Pinpoint the cell where the given text exists, returning its [X, Y] midpoint coordinate. 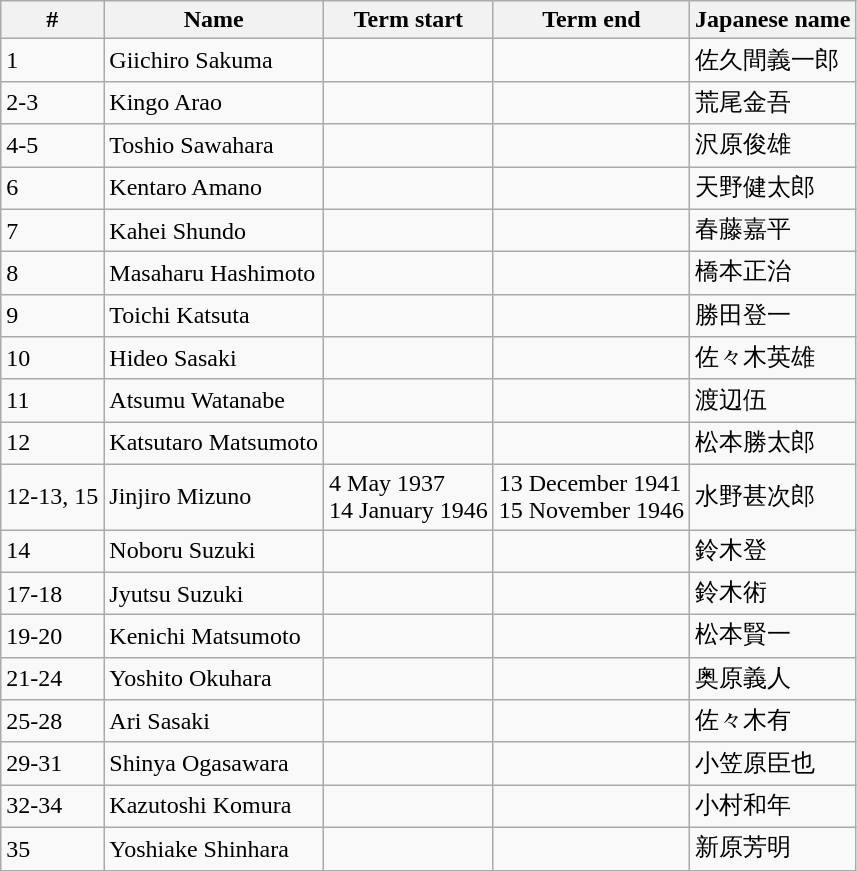
14 [52, 552]
Toshio Sawahara [214, 146]
Yoshito Okuhara [214, 678]
Name [214, 20]
Jyutsu Suzuki [214, 594]
35 [52, 848]
Kingo Arao [214, 102]
奥原義人 [773, 678]
Hideo Sasaki [214, 358]
4-5 [52, 146]
Noboru Suzuki [214, 552]
Masaharu Hashimoto [214, 274]
佐々木英雄 [773, 358]
19-20 [52, 636]
鈴木術 [773, 594]
4 May 193714 January 1946 [409, 496]
25-28 [52, 722]
10 [52, 358]
13 December 194115 November 1946 [591, 496]
佐々木有 [773, 722]
Giichiro Sakuma [214, 60]
鈴木登 [773, 552]
11 [52, 400]
9 [52, 316]
Japanese name [773, 20]
小笠原臣也 [773, 764]
Jinjiro Mizuno [214, 496]
松本賢一 [773, 636]
12 [52, 444]
天野健太郎 [773, 188]
Ari Sasaki [214, 722]
橋本正治 [773, 274]
21-24 [52, 678]
7 [52, 230]
# [52, 20]
渡辺伍 [773, 400]
Toichi Katsuta [214, 316]
水野甚次郎 [773, 496]
荒尾金吾 [773, 102]
Shinya Ogasawara [214, 764]
32-34 [52, 806]
佐久間義一郎 [773, 60]
Yoshiake Shinhara [214, 848]
松本勝太郎 [773, 444]
6 [52, 188]
8 [52, 274]
新原芳明 [773, 848]
沢原俊雄 [773, 146]
Kahei Shundo [214, 230]
Term start [409, 20]
12-13, 15 [52, 496]
小村和年 [773, 806]
Atsumu Watanabe [214, 400]
Kentaro Amano [214, 188]
29-31 [52, 764]
Katsutaro Matsumoto [214, 444]
17-18 [52, 594]
1 [52, 60]
Term end [591, 20]
Kenichi Matsumoto [214, 636]
春藤嘉平 [773, 230]
勝田登一 [773, 316]
Kazutoshi Komura [214, 806]
2-3 [52, 102]
